Detect which cell encompasses the target text, then output its (X, Y) center coordinate. 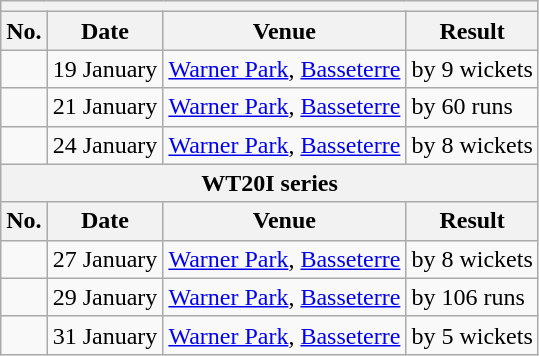
by 60 runs (472, 107)
by 9 wickets (472, 69)
27 January (105, 259)
29 January (105, 297)
by 5 wickets (472, 335)
by 106 runs (472, 297)
31 January (105, 335)
19 January (105, 69)
24 January (105, 145)
WT20I series (270, 183)
21 January (105, 107)
